Locate the cell with the specified text and output its (x, y) center coordinate. 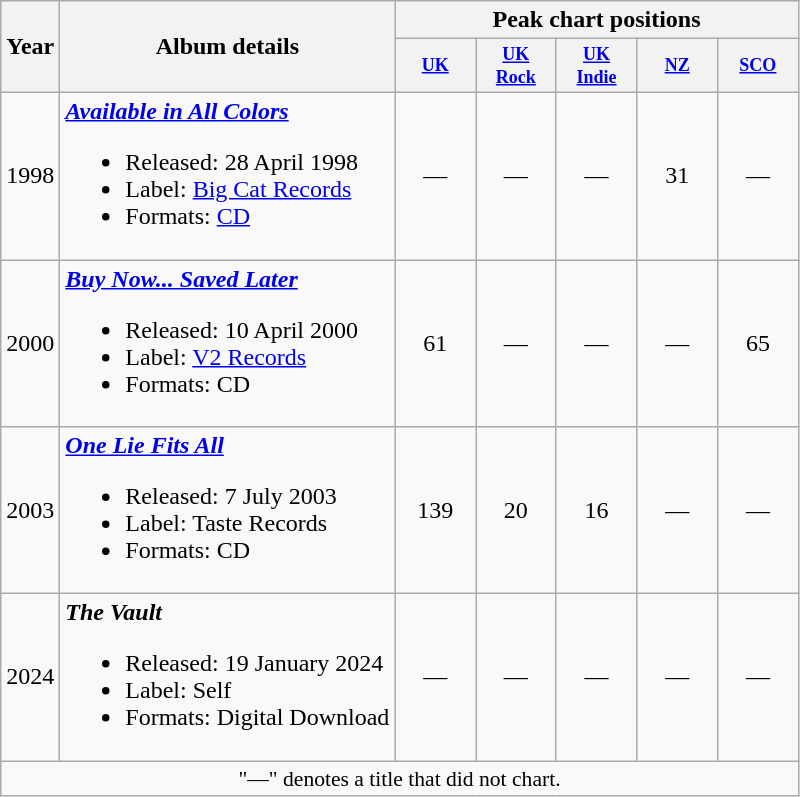
Available in All ColorsReleased: 28 April 1998Label: Big Cat RecordsFormats: CD (228, 176)
Year (30, 47)
Buy Now... Saved LaterReleased: 10 April 2000Label: V2 RecordsFormats: CD (228, 344)
Peak chart positions (596, 20)
SCO (758, 66)
31 (678, 176)
1998 (30, 176)
The VaultReleased: 19 January 2024Label: SelfFormats: Digital Download (228, 678)
61 (436, 344)
UK (436, 66)
One Lie Fits AllReleased: 7 July 2003Label: Taste RecordsFormats: CD (228, 510)
UKIndie (596, 66)
NZ (678, 66)
65 (758, 344)
16 (596, 510)
"—" denotes a title that did not chart. (400, 779)
UKRock (516, 66)
2003 (30, 510)
20 (516, 510)
139 (436, 510)
Album details (228, 47)
2024 (30, 678)
2000 (30, 344)
